Search for the cell housing the specified text and yield its [x, y] center coordinate. 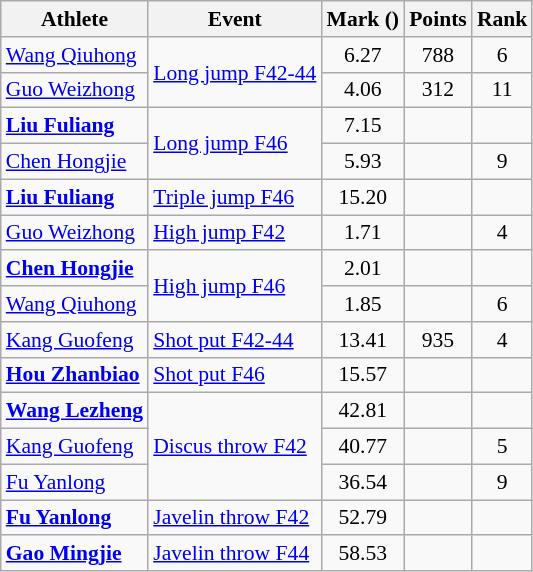
1.71 [362, 233]
1.85 [362, 304]
Hou Zhanbiao [74, 375]
4.06 [362, 90]
5.93 [362, 162]
Gao Mingjie [74, 554]
Points [438, 19]
42.81 [362, 411]
6.27 [362, 55]
Long jump F42-44 [234, 72]
Javelin throw F42 [234, 518]
Rank [502, 19]
Mark () [362, 19]
Event [234, 19]
High jump F46 [234, 286]
Shot put F42-44 [234, 340]
15.20 [362, 197]
Discus throw F42 [234, 446]
Long jump F46 [234, 144]
Athlete [74, 19]
High jump F42 [234, 233]
7.15 [362, 126]
Shot put F46 [234, 375]
13.41 [362, 340]
Wang Lezheng [74, 411]
52.79 [362, 518]
5 [502, 447]
Triple jump F46 [234, 197]
36.54 [362, 482]
2.01 [362, 269]
312 [438, 90]
40.77 [362, 447]
15.57 [362, 375]
58.53 [362, 554]
788 [438, 55]
Javelin throw F44 [234, 554]
935 [438, 340]
11 [502, 90]
